Detect which cell encompasses the target text, then output its (x, y) center coordinate. 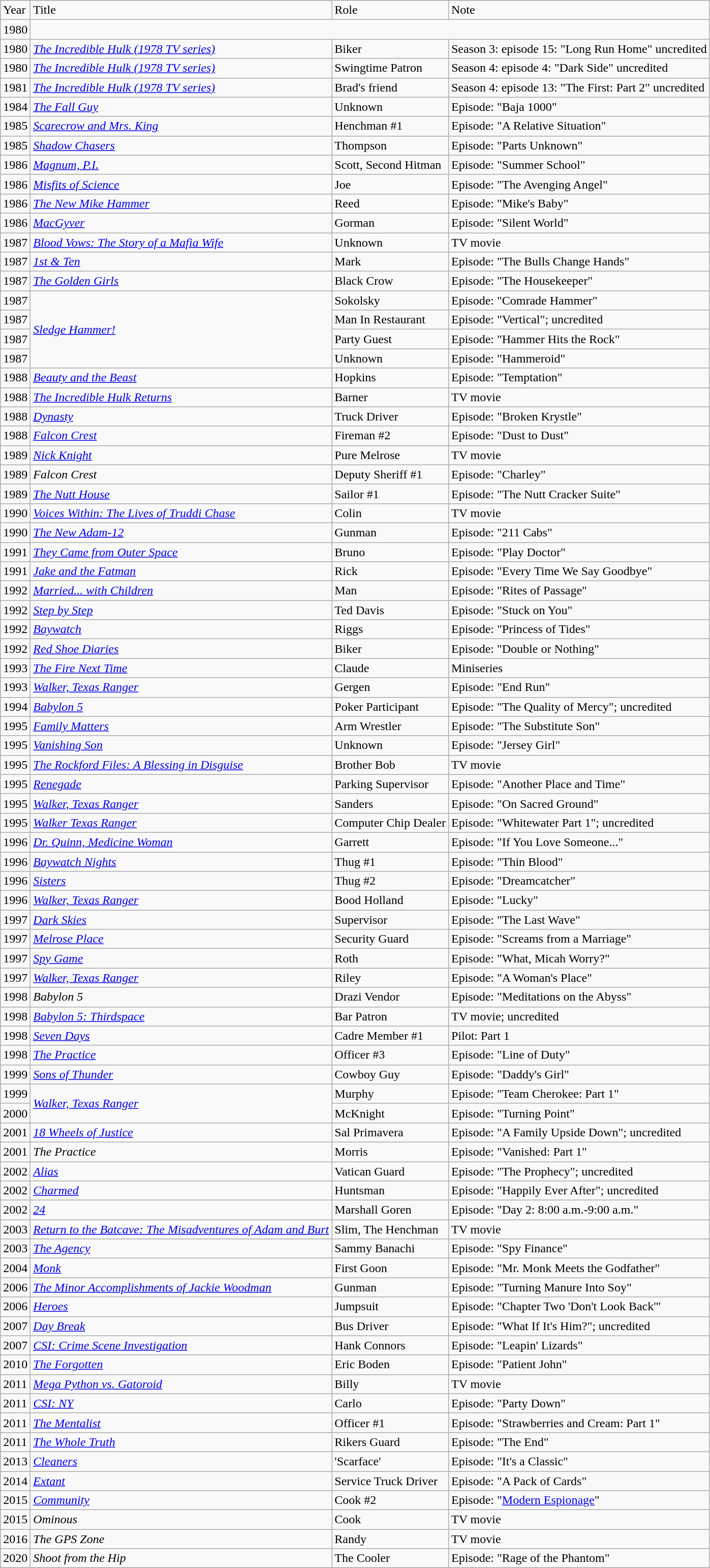
Joe (390, 184)
Deputy Sheriff #1 (390, 474)
2013 (15, 1461)
The Fire Next Time (181, 668)
The GPS Zone (181, 1539)
Roth (390, 958)
The Agency (181, 1249)
Drazi Vendor (390, 997)
Episode: "Play Doctor" (579, 552)
Black Crow (390, 281)
Arm Wrestler (390, 726)
Colin (390, 513)
Sons of Thunder (181, 1074)
Season 4: episode 4: "Dark Side" uncredited (579, 68)
Episode: "Patient John" (579, 1365)
Family Matters (181, 726)
Gergen (390, 687)
Sailor #1 (390, 494)
Claude (390, 668)
Dark Skies (181, 920)
Episode: "Vertical"; uncredited (579, 320)
Episode: "A Family Upside Down"; uncredited (579, 1132)
Episode: "The Substitute Son" (579, 726)
Mega Python vs. Gatoroid (181, 1384)
Episode: "Comrade Hammer" (579, 300)
Slim, The Henchman (390, 1229)
MacGyver (181, 223)
1984 (15, 107)
Sisters (181, 881)
Episode: "The Quality of Mercy"; uncredited (579, 707)
Nick Knight (181, 455)
Marshall Goren (390, 1210)
Episode: "The Avenging Angel" (579, 184)
Party Guest (390, 339)
Security Guard (390, 939)
Rikers Guard (390, 1442)
Episode: "Mr. Monk Meets the Godfather" (579, 1268)
Barner (390, 397)
Episode: "The Bulls Change Hands" (579, 262)
Dynasty (181, 416)
Episode: "The Housekeeper" (579, 281)
Beauty and the Beast (181, 378)
Man (390, 591)
Cook (390, 1520)
Episode: "The Last Wave" (579, 920)
Rick (390, 571)
First Goon (390, 1268)
Episode: "A Woman's Place" (579, 978)
Episode: "Rites of Passage" (579, 591)
Baywatch Nights (181, 862)
Reed (390, 203)
Thug #2 (390, 881)
Sanders (390, 803)
Mark (390, 262)
Step by Step (181, 610)
Episode: "Daddy's Girl" (579, 1074)
Pure Melrose (390, 455)
Service Truck Driver (390, 1481)
Episode: "Leapin' Lizards" (579, 1345)
Sledge Hammer! (181, 329)
24 (181, 1210)
Supervisor (390, 920)
Bus Driver (390, 1326)
Episode: "On Sacred Ground" (579, 803)
Episode: "Lucky" (579, 900)
Episode: "What, Micah Worry?" (579, 958)
Riggs (390, 629)
Return to the Batcave: The Misadventures of Adam and Burt (181, 1229)
Officer #1 (390, 1423)
Red Shoe Diaries (181, 649)
Poker Participant (390, 707)
'Scarface' (390, 1461)
Episode: "The Prophecy"; uncredited (579, 1171)
Garrett (390, 842)
Episode: "What If It's Him?"; uncredited (579, 1326)
The Rockford Files: A Blessing in Disguise (181, 765)
Episode: "Modern Espionage" (579, 1500)
Season 3: episode 15: "Long Run Home" uncredited (579, 49)
Episode: "Thin Blood" (579, 862)
Episode: "Jersey Girl" (579, 745)
Charmed (181, 1191)
1st & Ten (181, 262)
Monk (181, 1268)
Spy Game (181, 958)
Episode: "Parts Unknown" (579, 145)
The Forgotten (181, 1365)
Eric Boden (390, 1365)
Married... with Children (181, 591)
Murphy (390, 1094)
Cadre Member #1 (390, 1036)
Officer #3 (390, 1055)
Ominous (181, 1520)
Episode: "Turning Point" (579, 1113)
Episode: "End Run" (579, 687)
Sokolsky (390, 300)
Shadow Chasers (181, 145)
They Came from Outer Space (181, 552)
Riley (390, 978)
Episode: "Summer School" (579, 165)
Misfits of Science (181, 184)
Episode: "Rage of the Phantom" (579, 1558)
Episode: "Whitewater Part 1"; uncredited (579, 823)
Episode: "Dust to Dust" (579, 436)
The Whole Truth (181, 1442)
2016 (15, 1539)
Episode: "Day 2: 8:00 a.m.-9:00 a.m." (579, 1210)
Episode: "Baja 1000" (579, 107)
Episode: "Screams from a Marriage" (579, 939)
Season 4: episode 13: "The First: Part 2" uncredited (579, 87)
Brad's friend (390, 87)
Episode: "Mike's Baby" (579, 203)
2004 (15, 1268)
Extant (181, 1481)
Episode: "Spy Finance" (579, 1249)
Randy (390, 1539)
Episode: "Every Time We Say Goodbye" (579, 571)
Jake and the Fatman (181, 571)
Episode: "Chapter Two 'Don't Look Back'" (579, 1307)
Vanishing Son (181, 745)
Hopkins (390, 378)
Morris (390, 1152)
The Nutt House (181, 494)
The New Adam-12 (181, 532)
Gorman (390, 223)
Voices Within: The Lives of Truddi Chase (181, 513)
2000 (15, 1113)
Hank Connors (390, 1345)
Baywatch (181, 629)
Dr. Quinn, Medicine Woman (181, 842)
Melrose Place (181, 939)
TV movie; uncredited (579, 1016)
Episode: "Stuck on You" (579, 610)
Episode: "Team Cherokee: Part 1" (579, 1094)
Episode: "Hammer Hits the Rock" (579, 339)
Scott, Second Hitman (390, 165)
Episode: "Temptation" (579, 378)
Man In Restaurant (390, 320)
Truck Driver (390, 416)
1994 (15, 707)
Episode: "Party Down" (579, 1403)
Renegade (181, 784)
Episode: "211 Cabs" (579, 532)
2014 (15, 1481)
Henchman #1 (390, 126)
Magnum, P.I. (181, 165)
Episode: "The End" (579, 1442)
Heroes (181, 1307)
Shoot from the Hip (181, 1558)
Fireman #2 (390, 436)
Episode: "Silent World" (579, 223)
Seven Days (181, 1036)
Episode: "Line of Duty" (579, 1055)
Episode: "Double or Nothing" (579, 649)
Episode: "Happily Ever After"; uncredited (579, 1191)
Alias (181, 1171)
Pilot: Part 1 (579, 1036)
Bar Patron (390, 1016)
Episode: "Vanished: Part 1" (579, 1152)
18 Wheels of Justice (181, 1132)
Swingtime Patron (390, 68)
Episode: "Another Place and Time" (579, 784)
Episode: "A Relative Situation" (579, 126)
Babylon 5: Thirdspace (181, 1016)
Title (181, 10)
Jumpsuit (390, 1307)
The Golden Girls (181, 281)
Cook #2 (390, 1500)
Day Break (181, 1326)
Community (181, 1500)
1981 (15, 87)
Note (579, 10)
Cowboy Guy (390, 1074)
Billy (390, 1384)
Blood Vows: The Story of a Mafia Wife (181, 243)
Bruno (390, 552)
Episode: "Strawberries and Cream: Part 1" (579, 1423)
Episode: "Broken Krystle" (579, 416)
Cleaners (181, 1461)
The Incredible Hulk Returns (181, 397)
Miniseries (579, 668)
Thompson (390, 145)
Episode: "Charley" (579, 474)
CSI: NY (181, 1403)
Episode: "Dreamcatcher" (579, 881)
Walker Texas Ranger (181, 823)
2010 (15, 1365)
Episode: "Hammeroid" (579, 358)
Parking Supervisor (390, 784)
Thug #1 (390, 862)
Role (390, 10)
Episode: "The Nutt Cracker Suite" (579, 494)
McKnight (390, 1113)
Episode: "Turning Manure Into Soy" (579, 1287)
Bood Holland (390, 900)
Ted Davis (390, 610)
Sammy Banachi (390, 1249)
Carlo (390, 1403)
CSI: Crime Scene Investigation (181, 1345)
Huntsman (390, 1191)
2020 (15, 1558)
Scarecrow and Mrs. King (181, 126)
Vatican Guard (390, 1171)
Year (15, 10)
Brother Bob (390, 765)
Episode: "A Pack of Cards" (579, 1481)
The New Mike Hammer (181, 203)
Episode: "If You Love Someone..." (579, 842)
Computer Chip Dealer (390, 823)
Sal Primavera (390, 1132)
The Mentalist (181, 1423)
The Minor Accomplishments of Jackie Woodman (181, 1287)
Episode: "It's a Classic" (579, 1461)
Episode: "Meditations on the Abyss" (579, 997)
The Fall Guy (181, 107)
Episode: "Princess of Tides" (579, 629)
The Cooler (390, 1558)
